Provide the [x, y] coordinate of the cell's center where the given text is located.  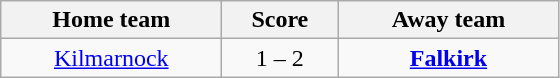
Score [280, 20]
1 – 2 [280, 58]
Away team [448, 20]
Home team [112, 20]
Kilmarnock [112, 58]
Falkirk [448, 58]
